Detect which cell encompasses the target text, then output its [X, Y] center coordinate. 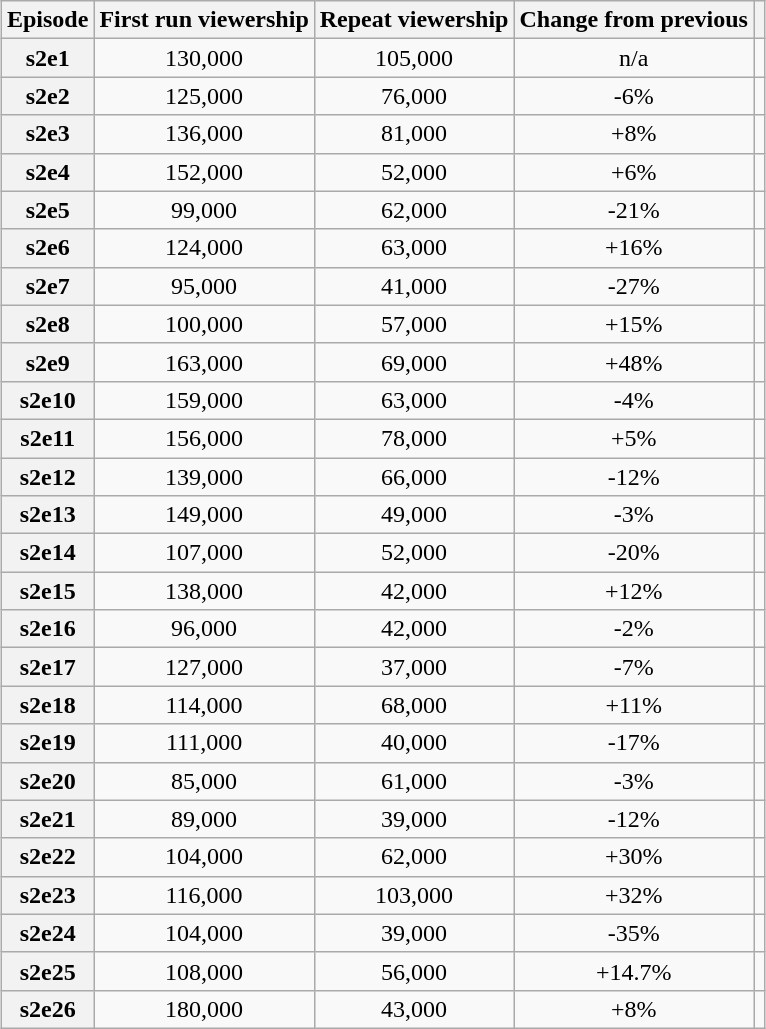
95,000 [204, 286]
+6% [634, 172]
136,000 [204, 134]
n/a [634, 58]
139,000 [204, 477]
99,000 [204, 210]
156,000 [204, 438]
37,000 [414, 667]
-35% [634, 933]
s2e18 [47, 705]
s2e3 [47, 134]
s2e22 [47, 857]
81,000 [414, 134]
+15% [634, 324]
s2e20 [47, 781]
s2e4 [47, 172]
-20% [634, 553]
-2% [634, 629]
+5% [634, 438]
85,000 [204, 781]
+30% [634, 857]
s2e21 [47, 819]
s2e8 [47, 324]
41,000 [414, 286]
-4% [634, 400]
61,000 [414, 781]
+48% [634, 362]
s2e12 [47, 477]
s2e5 [47, 210]
100,000 [204, 324]
Episode [47, 20]
s2e16 [47, 629]
149,000 [204, 515]
96,000 [204, 629]
s2e15 [47, 591]
107,000 [204, 553]
103,000 [414, 895]
125,000 [204, 96]
105,000 [414, 58]
114,000 [204, 705]
-7% [634, 667]
+32% [634, 895]
89,000 [204, 819]
-21% [634, 210]
s2e6 [47, 248]
56,000 [414, 971]
s2e9 [47, 362]
-27% [634, 286]
159,000 [204, 400]
76,000 [414, 96]
78,000 [414, 438]
127,000 [204, 667]
s2e11 [47, 438]
s2e10 [47, 400]
+11% [634, 705]
s2e23 [47, 895]
Repeat viewership [414, 20]
-17% [634, 743]
s2e7 [47, 286]
68,000 [414, 705]
+12% [634, 591]
s2e2 [47, 96]
s2e14 [47, 553]
130,000 [204, 58]
69,000 [414, 362]
111,000 [204, 743]
s2e13 [47, 515]
Change from previous [634, 20]
152,000 [204, 172]
s2e1 [47, 58]
-6% [634, 96]
s2e17 [47, 667]
s2e24 [47, 933]
s2e19 [47, 743]
s2e26 [47, 1009]
+14.7% [634, 971]
40,000 [414, 743]
138,000 [204, 591]
s2e25 [47, 971]
66,000 [414, 477]
116,000 [204, 895]
43,000 [414, 1009]
108,000 [204, 971]
49,000 [414, 515]
+16% [634, 248]
180,000 [204, 1009]
First run viewership [204, 20]
163,000 [204, 362]
124,000 [204, 248]
57,000 [414, 324]
